Return [X, Y] of the center of cell containing provided text 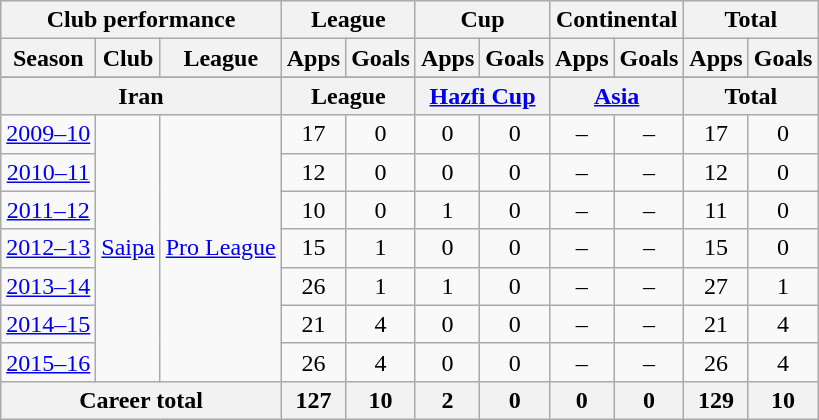
2014–15 [48, 324]
127 [313, 400]
Season [48, 58]
Pro League [220, 248]
Club [128, 58]
Asia [617, 96]
129 [716, 400]
2013–14 [48, 286]
2009–10 [48, 134]
Club performance [141, 20]
27 [716, 286]
Career total [141, 400]
Hazfi Cup [482, 96]
2 [447, 400]
Continental [617, 20]
11 [716, 210]
Cup [482, 20]
2011–12 [48, 210]
2010–11 [48, 172]
2015–16 [48, 362]
2012–13 [48, 248]
Iran [141, 96]
Saipa [128, 248]
